Return [X, Y] of the center of cell containing provided text 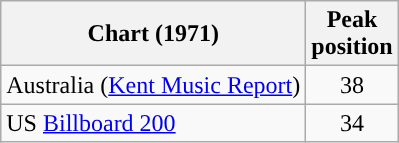
Chart (1971) [154, 34]
38 [352, 85]
34 [352, 123]
Peakposition [352, 34]
US Billboard 200 [154, 123]
Australia (Kent Music Report) [154, 85]
